From the cell containing the given text, extract its center point as [X, Y] coordinate. 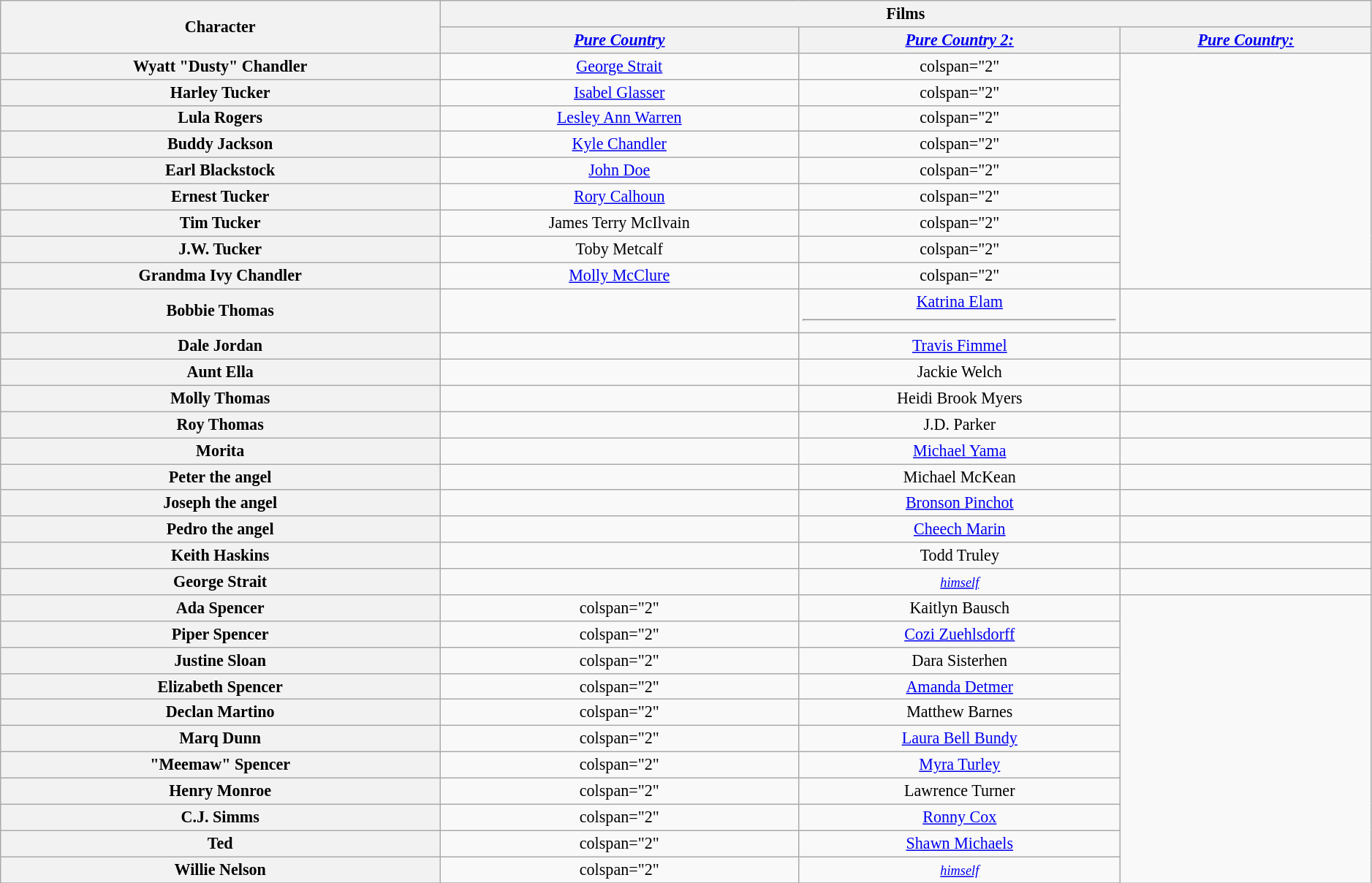
Kyle Chandler [620, 145]
Tim Tucker [221, 223]
Aunt Ella [221, 372]
Henry Monroe [221, 791]
Films [906, 13]
Willie Nelson [221, 870]
Molly McClure [620, 276]
Pure Country 2: [960, 39]
Matthew Barnes [960, 713]
Grandma Ivy Chandler [221, 276]
Katrina Elam [960, 310]
Joseph the angel [221, 503]
Keith Haskins [221, 556]
Harley Tucker [221, 92]
Lula Rogers [221, 118]
Morita [221, 451]
Laura Bell Bundy [960, 738]
Ernest Tucker [221, 197]
Pure Country [620, 39]
Jackie Welch [960, 372]
Molly Thomas [221, 398]
Wyatt "Dusty" Chandler [221, 66]
Todd Truley [960, 556]
Declan Martino [221, 713]
Justine Sloan [221, 660]
Michael Yama [960, 451]
Lesley Ann Warren [620, 118]
Ronny Cox [960, 817]
John Doe [620, 170]
Amanda Detmer [960, 686]
Buddy Jackson [221, 145]
Cozi Zuehlsdorff [960, 634]
Cheech Marin [960, 529]
Travis Fimmel [960, 346]
Lawrence Turner [960, 791]
J.D. Parker [960, 425]
Michael McKean [960, 477]
James Terry McIlvain [620, 223]
J.W. Tucker [221, 249]
Toby Metcalf [620, 249]
Pure Country: [1246, 39]
"Meemaw" Spencer [221, 765]
Ada Spencer [221, 607]
Ted [221, 844]
Kaitlyn Bausch [960, 607]
C.J. Simms [221, 817]
Heidi Brook Myers [960, 398]
Piper Spencer [221, 634]
Dara Sisterhen [960, 660]
Character [221, 26]
Roy Thomas [221, 425]
Peter the angel [221, 477]
Isabel Glasser [620, 92]
Elizabeth Spencer [221, 686]
Bobbie Thomas [221, 310]
Shawn Michaels [960, 844]
Pedro the angel [221, 529]
Rory Calhoun [620, 197]
Marq Dunn [221, 738]
Bronson Pinchot [960, 503]
Earl Blackstock [221, 170]
Dale Jordan [221, 346]
Myra Turley [960, 765]
